Locate the cell with the specified text and output its [x, y] center coordinate. 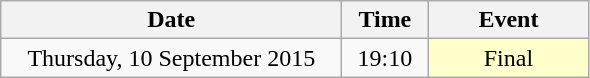
Date [172, 20]
Event [508, 20]
Thursday, 10 September 2015 [172, 58]
Time [385, 20]
19:10 [385, 58]
Final [508, 58]
